Identify which cell holds the provided text, then report its (X, Y) central coordinate. 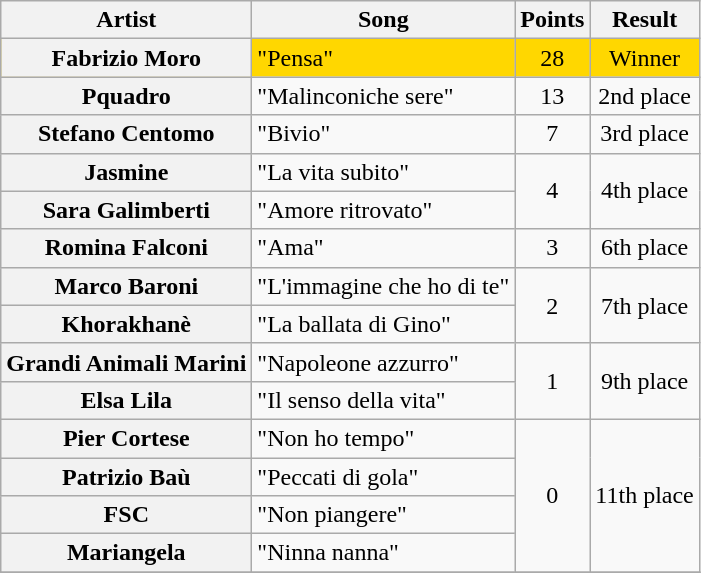
"Bivio" (384, 134)
Fabrizio Moro (126, 58)
Grandi Animali Marini (126, 362)
"Non ho tempo" (384, 438)
"Non piangere" (384, 515)
4 (552, 191)
7 (552, 134)
Jasmine (126, 172)
"Ama" (384, 248)
"Peccati di gola" (384, 477)
"Il senso della vita" (384, 400)
Elsa Lila (126, 400)
Song (384, 20)
"Napoleone azzurro" (384, 362)
"Malinconiche sere" (384, 96)
Points (552, 20)
4th place (644, 191)
Khorakhanè (126, 324)
Patrizio Baù (126, 477)
Stefano Centomo (126, 134)
Winner (644, 58)
2 (552, 305)
13 (552, 96)
3 (552, 248)
Artist (126, 20)
3rd place (644, 134)
"Ninna nanna" (384, 553)
Pquadro (126, 96)
"L'immagine che ho di te" (384, 286)
7th place (644, 305)
1 (552, 381)
2nd place (644, 96)
Result (644, 20)
11th place (644, 495)
Pier Cortese (126, 438)
0 (552, 495)
FSC (126, 515)
6th place (644, 248)
9th place (644, 381)
Mariangela (126, 553)
"La ballata di Gino" (384, 324)
"La vita subito" (384, 172)
"Pensa" (384, 58)
Sara Galimberti (126, 210)
"Amore ritrovato" (384, 210)
Romina Falconi (126, 248)
Marco Baroni (126, 286)
28 (552, 58)
